Return [X, Y] of the center of cell containing provided text 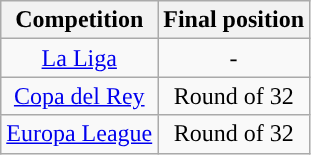
Europa League [80, 134]
Competition [80, 20]
- [234, 58]
Final position [234, 20]
La Liga [80, 58]
Copa del Rey [80, 96]
